Determine the (x, y) coordinate at the center of the cell enclosing the given text.  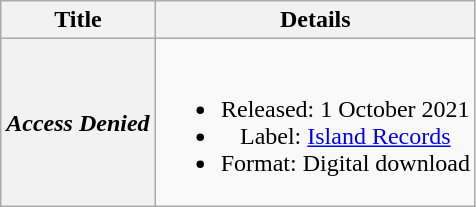
Released: 1 October 2021Label: Island RecordsFormat: Digital download (315, 122)
Details (315, 20)
Access Denied (78, 122)
Title (78, 20)
